Detect which cell encompasses the target text, then output its (X, Y) center coordinate. 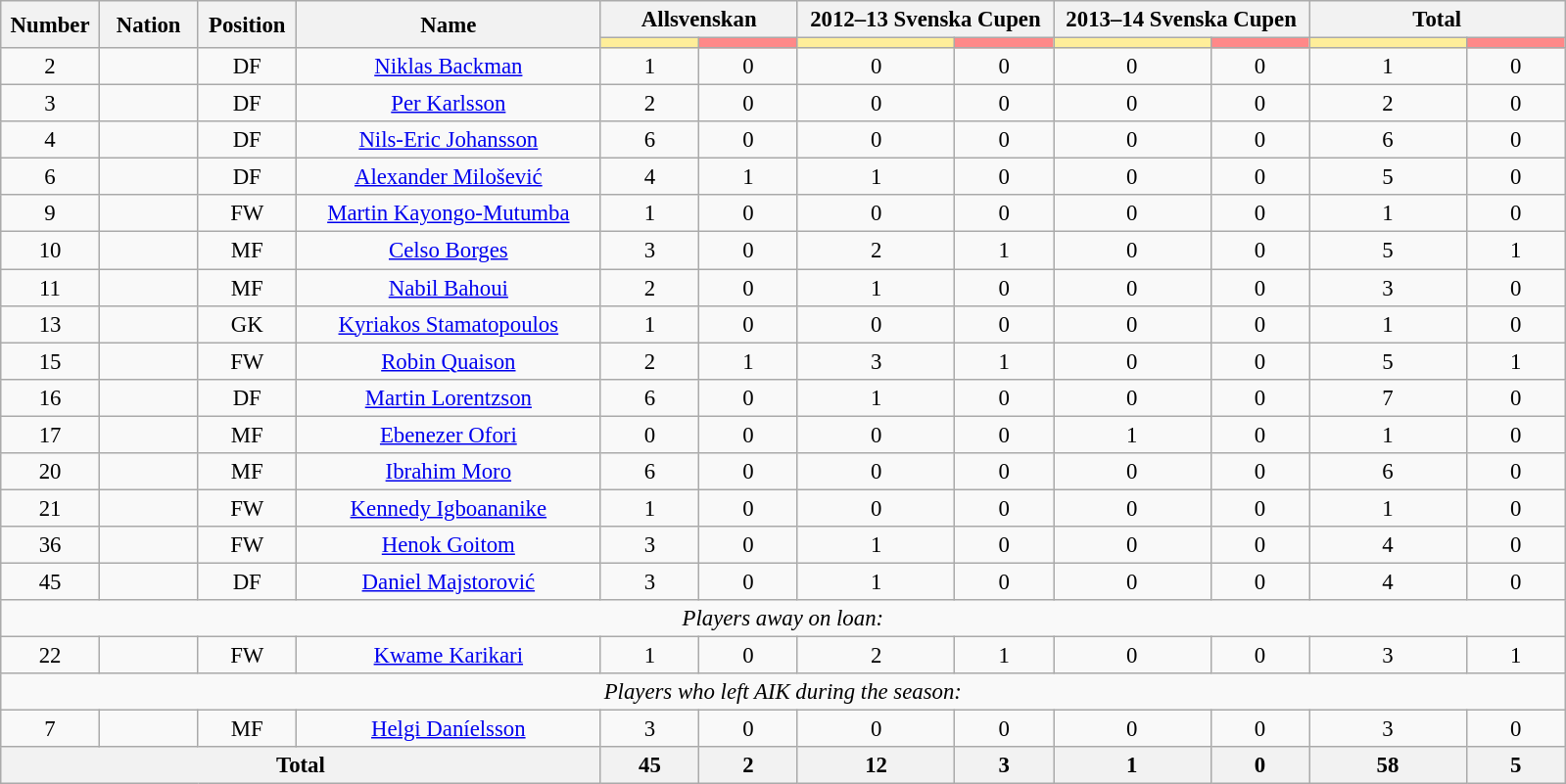
Position (247, 24)
Daniel Majstorović (449, 581)
22 (51, 656)
Kwame Karikari (449, 656)
Name (449, 24)
Allsvenskan (699, 20)
GK (247, 324)
Henok Goitom (449, 545)
15 (51, 361)
36 (51, 545)
Alexander Milošević (449, 177)
Celso Borges (449, 251)
Robin Quaison (449, 361)
Players who left AIK during the season: (783, 692)
21 (51, 508)
2013–14 Svenska Cupen (1181, 20)
10 (51, 251)
Martin Kayongo-Mutumba (449, 214)
Martin Lorentzson (449, 397)
Number (51, 24)
16 (51, 397)
Helgi Daníelsson (449, 729)
Nation (149, 24)
Kyriakos Stamatopoulos (449, 324)
17 (51, 435)
Ibrahim Moro (449, 472)
Niklas Backman (449, 67)
9 (51, 214)
Nils-Eric Johansson (449, 140)
58 (1389, 765)
Kennedy Igboananike (449, 508)
13 (51, 324)
2012–13 Svenska Cupen (925, 20)
11 (51, 288)
Per Karlsson (449, 104)
12 (876, 765)
Ebenezer Ofori (449, 435)
Nabil Bahoui (449, 288)
Players away on loan: (783, 619)
20 (51, 472)
